Locate the cell with the specified text and output its [x, y] center coordinate. 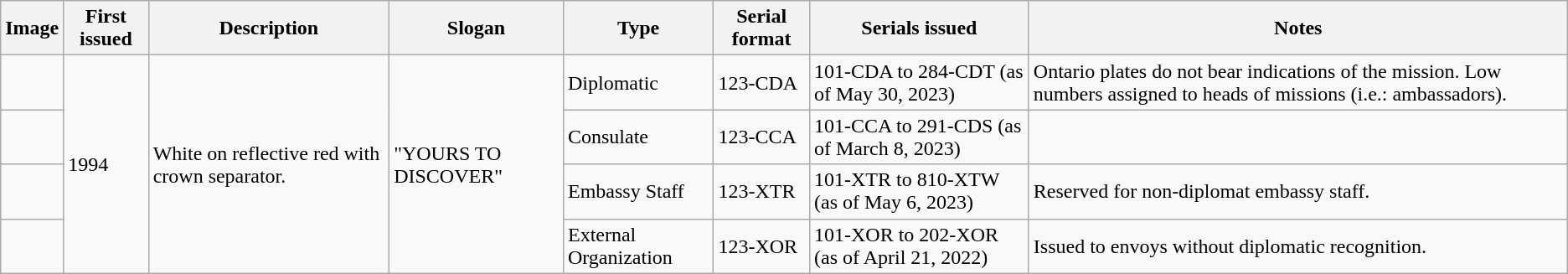
External Organization [638, 246]
Slogan [477, 28]
Issued to envoys without diplomatic recognition. [1298, 246]
Consulate [638, 137]
1994 [106, 164]
Reserved for non-diplomat embassy staff. [1298, 191]
First issued [106, 28]
123-XTR [762, 191]
White on reflective red with crown separator. [269, 164]
Type [638, 28]
Notes [1298, 28]
Serial format [762, 28]
Ontario plates do not bear indications of the mission. Low numbers assigned to heads of missions (i.e.: ambassadors). [1298, 82]
Description [269, 28]
101-CDA to 284-CDT (as of May 30, 2023) [919, 82]
Embassy Staff [638, 191]
101-XTR to 810-XTW (as of May 6, 2023) [919, 191]
Image [32, 28]
101-XOR to 202-XOR (as of April 21, 2022) [919, 246]
Diplomatic [638, 82]
Serials issued [919, 28]
"YOURS TO DISCOVER" [477, 164]
123-CCA [762, 137]
101-CCA to 291-CDS (as of March 8, 2023) [919, 137]
123-XOR [762, 246]
123-CDA [762, 82]
